Determine the (x, y) coordinate at the center of the cell enclosing the given text.  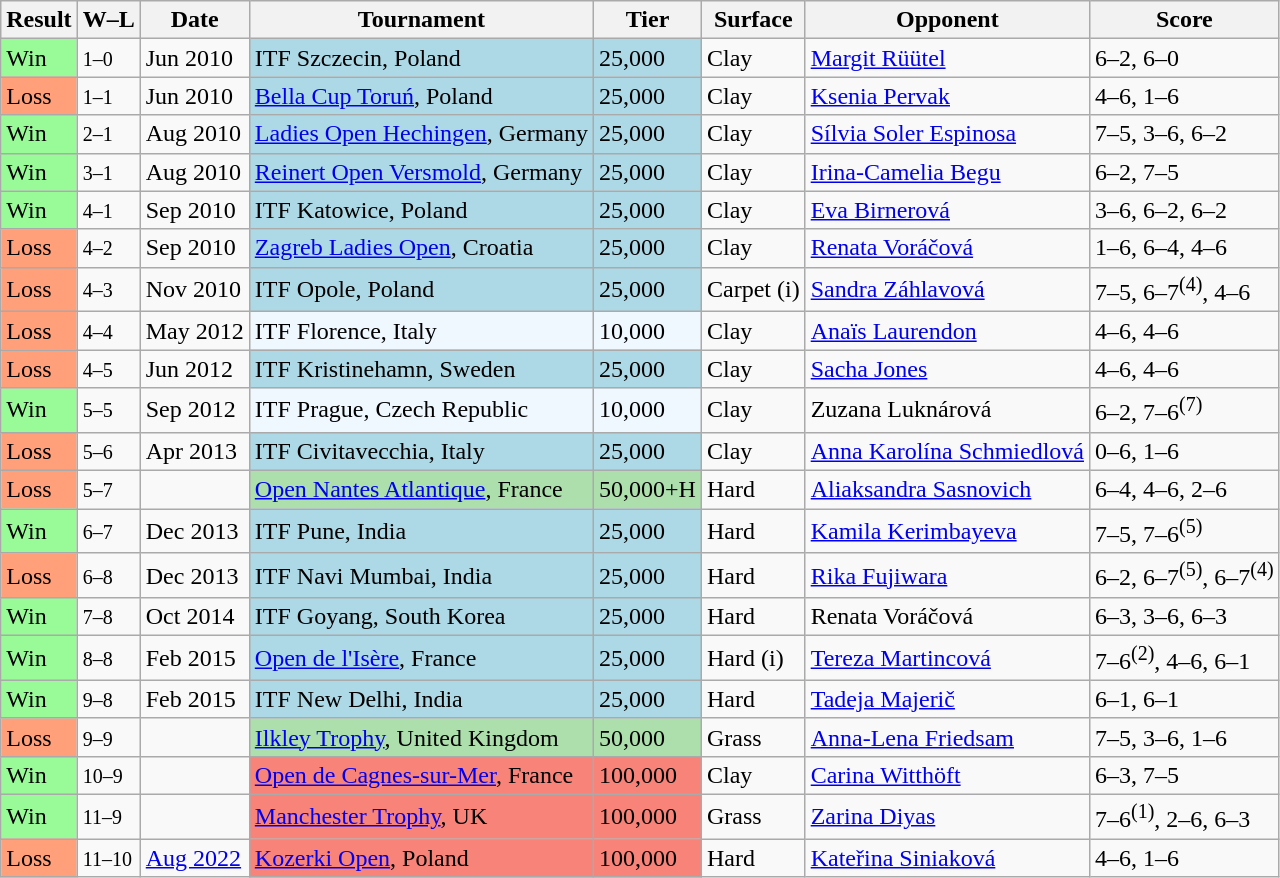
ITF Navi Mumbai, India (421, 576)
ITF Prague, Czech Republic (421, 410)
May 2012 (194, 331)
11–10 (108, 858)
6–7 (108, 532)
6–8 (108, 576)
Date (194, 20)
Aliaksandra Sasnovich (947, 489)
Open de Cagnes-sur-Mer, France (421, 775)
Sacha Jones (947, 369)
9–9 (108, 737)
Sandra Záhlavová (947, 290)
Anna-Lena Friedsam (947, 737)
7–5, 7–6(5) (1184, 532)
4–2 (108, 248)
6–2, 6–0 (1184, 58)
W–L (108, 20)
Score (1184, 20)
0–6, 1–6 (1184, 451)
Sep 2012 (194, 410)
Carina Witthöft (947, 775)
6–3, 7–5 (1184, 775)
ITF Goyang, South Korea (421, 617)
1–1 (108, 96)
7–5, 3–6, 6–2 (1184, 134)
7–6(2), 4–6, 6–1 (1184, 658)
Carpet (i) (753, 290)
10–9 (108, 775)
Aug 2022 (194, 858)
Manchester Trophy, UK (421, 816)
Tier (648, 20)
Tereza Martincová (947, 658)
ITF Szczecin, Poland (421, 58)
ITF New Delhi, India (421, 699)
Hard (i) (753, 658)
5–7 (108, 489)
4–1 (108, 210)
Result (39, 20)
ITF Opole, Poland (421, 290)
4–4 (108, 331)
7–5, 3–6, 1–6 (1184, 737)
3–6, 6–2, 6–2 (1184, 210)
11–9 (108, 816)
7–8 (108, 617)
ITF Civitavecchia, Italy (421, 451)
Ladies Open Hechingen, Germany (421, 134)
Zagreb Ladies Open, Croatia (421, 248)
6–2, 7–6(7) (1184, 410)
8–8 (108, 658)
Sílvia Soler Espinosa (947, 134)
ITF Kristinehamn, Sweden (421, 369)
6–1, 6–1 (1184, 699)
6–3, 3–6, 6–3 (1184, 617)
Ilkley Trophy, United Kingdom (421, 737)
Eva Birnerová (947, 210)
ITF Pune, India (421, 532)
7–5, 6–7(4), 4–6 (1184, 290)
Bella Cup Toruń, Poland (421, 96)
Zuzana Luknárová (947, 410)
Kamila Kerimbayeva (947, 532)
Anaïs Laurendon (947, 331)
Tournament (421, 20)
Irina-Camelia Begu (947, 172)
Zarina Diyas (947, 816)
Open Nantes Atlantique, France (421, 489)
6–4, 4–6, 2–6 (1184, 489)
Rika Fujiwara (947, 576)
4–3 (108, 290)
1–6, 6–4, 4–6 (1184, 248)
ITF Florence, Italy (421, 331)
4–5 (108, 369)
Tadeja Majerič (947, 699)
6–2, 7–5 (1184, 172)
1–0 (108, 58)
3–1 (108, 172)
Ksenia Pervak (947, 96)
Margit Rüütel (947, 58)
Oct 2014 (194, 617)
2–1 (108, 134)
Opponent (947, 20)
ITF Katowice, Poland (421, 210)
Surface (753, 20)
Open de l'Isère, France (421, 658)
Reinert Open Versmold, Germany (421, 172)
Kozerki Open, Poland (421, 858)
5–6 (108, 451)
50,000+H (648, 489)
5–5 (108, 410)
Jun 2012 (194, 369)
Kateřina Siniaková (947, 858)
9–8 (108, 699)
Nov 2010 (194, 290)
Anna Karolína Schmiedlová (947, 451)
50,000 (648, 737)
Apr 2013 (194, 451)
6–2, 6–7(5), 6–7(4) (1184, 576)
7–6(1), 2–6, 6–3 (1184, 816)
